Determine the (X, Y) coordinate at the center of the cell enclosing the given text.  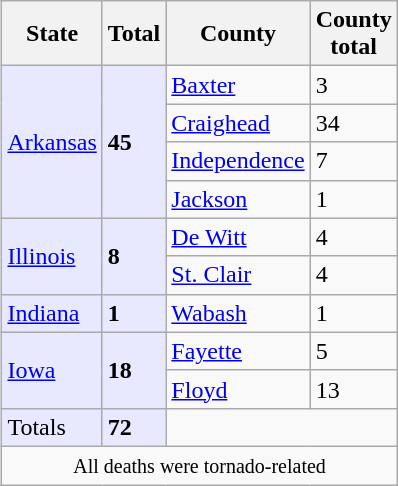
Iowa (52, 370)
Countytotal (354, 34)
7 (354, 161)
18 (134, 370)
Illinois (52, 256)
Wabash (238, 313)
Totals (52, 427)
Indiana (52, 313)
Fayette (238, 351)
8 (134, 256)
72 (134, 427)
34 (354, 123)
County (238, 34)
Total (134, 34)
3 (354, 85)
De Witt (238, 237)
5 (354, 351)
Jackson (238, 199)
Craighead (238, 123)
Arkansas (52, 142)
13 (354, 389)
St. Clair (238, 275)
Baxter (238, 85)
Floyd (238, 389)
45 (134, 142)
Independence (238, 161)
All deaths were tornado-related (200, 465)
State (52, 34)
